Search for the cell housing the specified text and yield its [x, y] center coordinate. 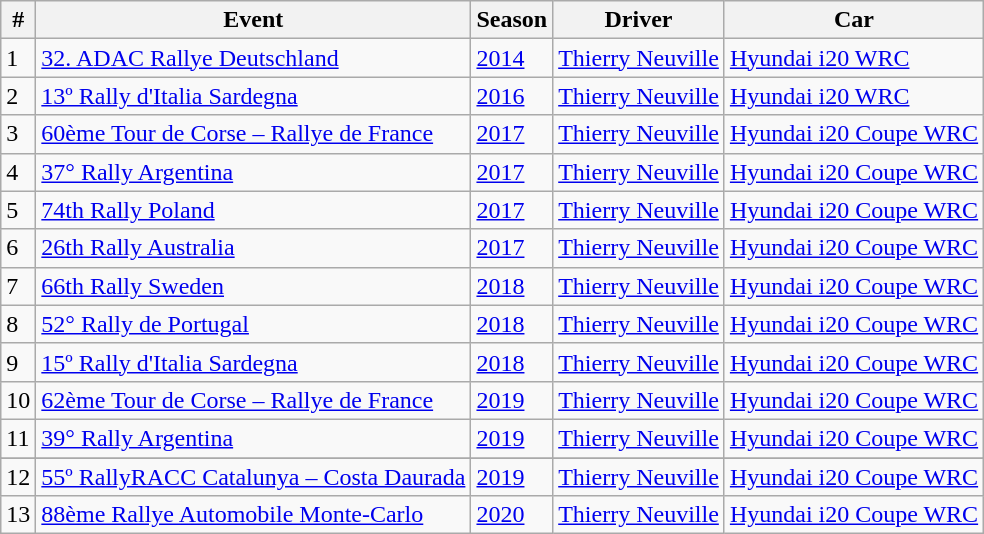
26th Rally Australia [254, 248]
15º Rally d'Italia Sardegna [254, 362]
9 [18, 362]
32. ADAC Rallye Deutschland [254, 58]
39° Rally Argentina [254, 438]
8 [18, 324]
Season [512, 20]
52° Rally de Portugal [254, 324]
2 [18, 96]
7 [18, 286]
2020 [512, 515]
11 [18, 438]
2016 [512, 96]
13º Rally d'Italia Sardegna [254, 96]
5 [18, 210]
Driver [639, 20]
Event [254, 20]
62ème Tour de Corse – Rallye de France [254, 400]
60ème Tour de Corse – Rallye de France [254, 134]
1 [18, 58]
6 [18, 248]
13 [18, 515]
37° Rally Argentina [254, 172]
55º RallyRACC Catalunya – Costa Daurada [254, 477]
4 [18, 172]
Car [854, 20]
# [18, 20]
3 [18, 134]
66th Rally Sweden [254, 286]
10 [18, 400]
12 [18, 477]
2014 [512, 58]
74th Rally Poland [254, 210]
88ème Rallye Automobile Monte-Carlo [254, 515]
